Identify which cell holds the provided text, then report its (X, Y) central coordinate. 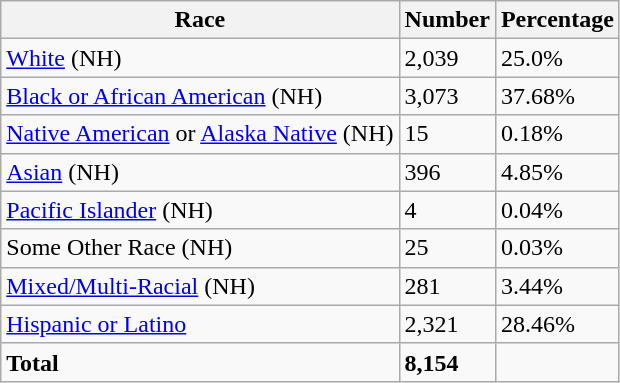
Native American or Alaska Native (NH) (200, 134)
2,321 (447, 324)
Mixed/Multi-Racial (NH) (200, 286)
Pacific Islander (NH) (200, 210)
White (NH) (200, 58)
25 (447, 248)
4 (447, 210)
Number (447, 20)
Total (200, 362)
3,073 (447, 96)
Asian (NH) (200, 172)
Hispanic or Latino (200, 324)
2,039 (447, 58)
3.44% (557, 286)
281 (447, 286)
Percentage (557, 20)
28.46% (557, 324)
0.18% (557, 134)
0.03% (557, 248)
Some Other Race (NH) (200, 248)
Black or African American (NH) (200, 96)
15 (447, 134)
37.68% (557, 96)
396 (447, 172)
8,154 (447, 362)
4.85% (557, 172)
Race (200, 20)
25.0% (557, 58)
0.04% (557, 210)
